Scan for the cell matching the given text and deliver its (x, y) coordinate at center. 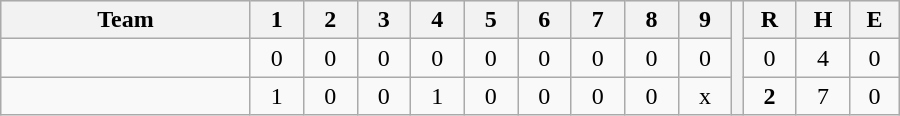
6 (545, 20)
9 (705, 20)
x (705, 96)
E (874, 20)
3 (384, 20)
8 (652, 20)
Team (126, 20)
R (770, 20)
5 (491, 20)
H (823, 20)
